Scan for the cell matching the given text and deliver its (x, y) coordinate at center. 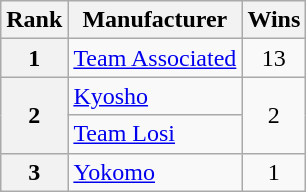
3 (34, 172)
13 (274, 58)
Yokomo (155, 172)
Manufacturer (155, 20)
Wins (274, 20)
Rank (34, 20)
Team Associated (155, 58)
Team Losi (155, 134)
Kyosho (155, 96)
